Find where the given text appears and provide that cell's center as [X, Y] coordinate. 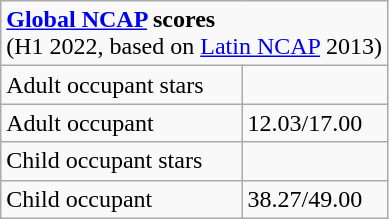
Adult occupant [122, 123]
Global NCAP scores (H1 2022, based on Latin NCAP 2013) [194, 34]
Child occupant stars [122, 161]
Child occupant [122, 199]
Adult occupant stars [122, 85]
38.27/49.00 [315, 199]
12.03/17.00 [315, 123]
